Locate the cell with the specified text and output its [x, y] center coordinate. 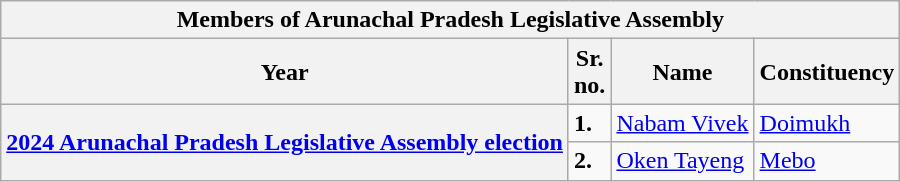
Year [285, 72]
Name [682, 72]
Oken Tayeng [682, 161]
Mebo [827, 161]
Sr.no. [589, 72]
2024 Arunachal Pradesh Legislative Assembly election [285, 142]
Nabam Vivek [682, 123]
2. [589, 161]
Constituency [827, 72]
Members of Arunachal Pradesh Legislative Assembly [450, 20]
Doimukh [827, 123]
1. [589, 123]
